Return [x, y] of the center of cell containing provided text 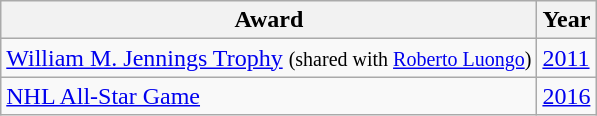
Award [269, 20]
2016 [566, 96]
Year [566, 20]
NHL All-Star Game [269, 96]
William M. Jennings Trophy (shared with Roberto Luongo) [269, 58]
2011 [566, 58]
